Detect which cell encompasses the target text, then output its (X, Y) center coordinate. 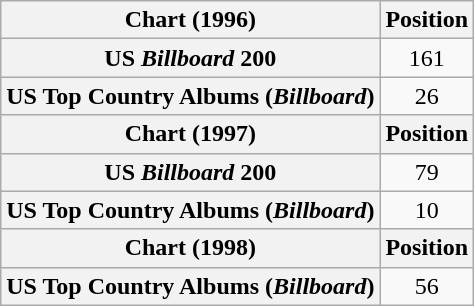
Chart (1998) (190, 248)
79 (427, 172)
26 (427, 96)
161 (427, 58)
56 (427, 286)
Chart (1997) (190, 134)
Chart (1996) (190, 20)
10 (427, 210)
